Pinpoint the cell where the given text exists, returning its (X, Y) midpoint coordinate. 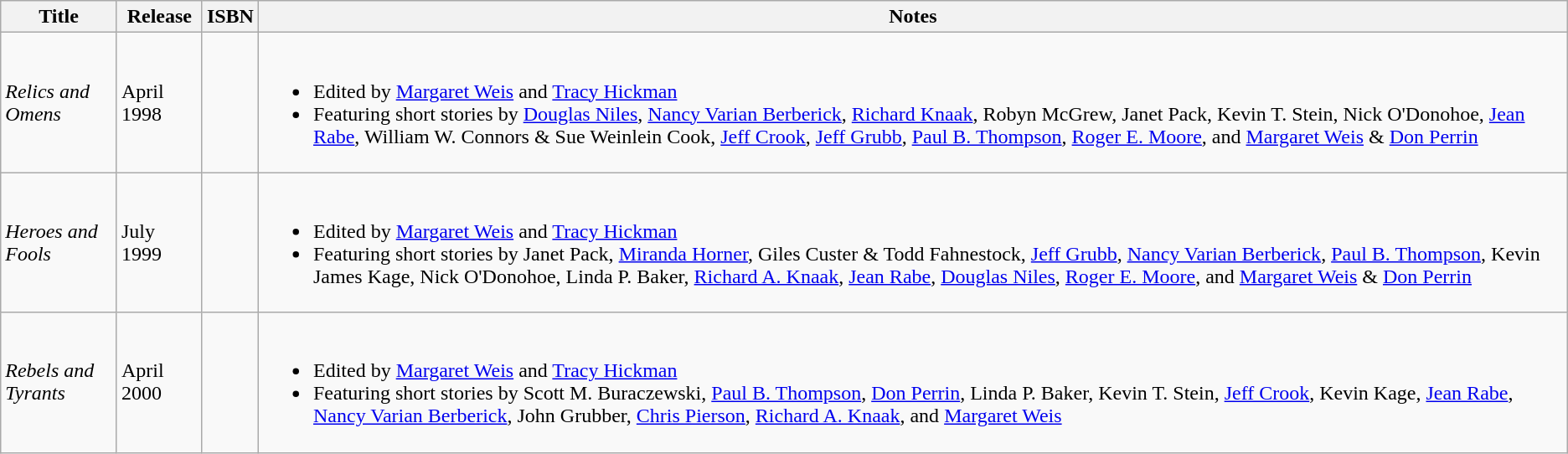
April 2000 (159, 382)
April 1998 (159, 102)
Notes (913, 17)
July 1999 (159, 243)
Release (159, 17)
Relics and Omens (59, 102)
Rebels and Tyrants (59, 382)
Title (59, 17)
Heroes and Fools (59, 243)
ISBN (230, 17)
